For the text-containing cell, return its midpoint in [X, Y] coordinate format. 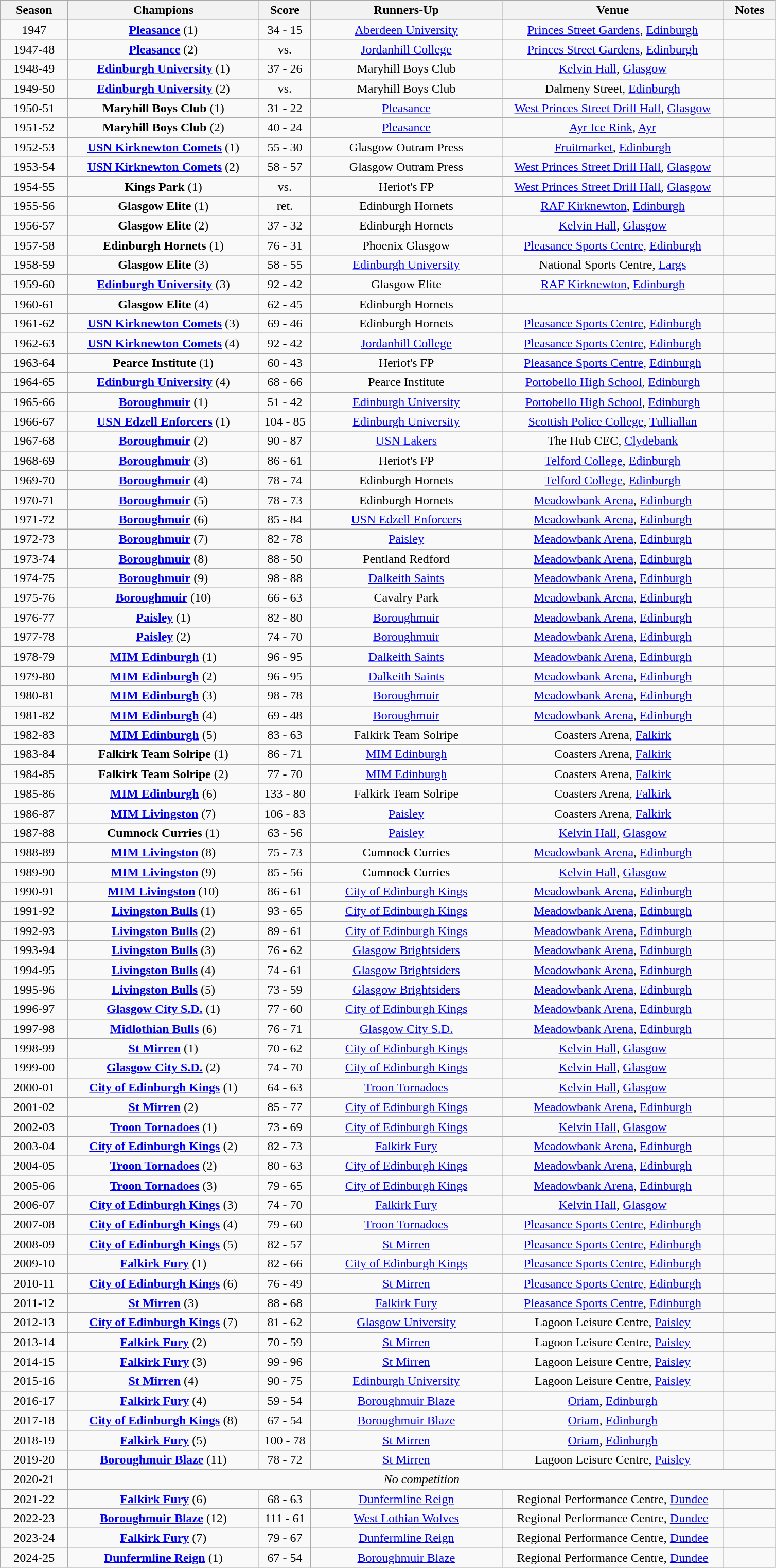
78 - 74 [285, 480]
2019-20 [34, 1459]
82 - 73 [285, 1146]
70 - 59 [285, 1342]
1983-84 [34, 754]
2000-01 [34, 1087]
The Hub CEC, Clydebank [612, 441]
Midlothian Bulls (6) [164, 1029]
69 - 46 [285, 324]
73 - 59 [285, 990]
St Mirren (1) [164, 1048]
City of Edinburgh Kings (2) [164, 1146]
City of Edinburgh Kings (4) [164, 1225]
Glasgow City S.D. (1) [164, 1009]
Falkirk Fury (1) [164, 1264]
1986-87 [34, 813]
1965-66 [34, 402]
Boroughmuir (10) [164, 598]
City of Edinburgh Kings (7) [164, 1323]
78 - 72 [285, 1459]
1978-79 [34, 657]
Aberdeen University [407, 30]
82 - 80 [285, 618]
Falkirk Fury (2) [164, 1342]
1997-98 [34, 1029]
1971-72 [34, 519]
St Mirren (3) [164, 1303]
73 - 69 [285, 1126]
Livingston Bulls (3) [164, 950]
77 - 60 [285, 1009]
MIM Edinburgh (2) [164, 676]
Season [34, 10]
USN Kirknewton Comets (3) [164, 324]
82 - 66 [285, 1264]
2001-02 [34, 1107]
Glasgow Elite [407, 285]
1963-64 [34, 363]
82 - 78 [285, 539]
MIM Livingston (10) [164, 892]
60 - 43 [285, 363]
1995-96 [34, 990]
Boroughmuir (4) [164, 480]
1964-65 [34, 382]
1989-90 [34, 872]
Glasgow University [407, 1323]
1955-56 [34, 206]
37 - 26 [285, 69]
1970-71 [34, 500]
58 - 55 [285, 265]
1984-85 [34, 774]
2024-25 [34, 1558]
Glasgow Elite (4) [164, 304]
Edinburgh University (3) [164, 285]
1960-61 [34, 304]
1999-00 [34, 1068]
90 - 87 [285, 441]
40 - 24 [285, 128]
2020-21 [34, 1479]
Edinburgh University (1) [164, 69]
98 - 88 [285, 578]
58 - 57 [285, 167]
Falkirk Fury (4) [164, 1401]
2010-11 [34, 1283]
Falkirk Fury (6) [164, 1499]
Glasgow City S.D. [407, 1029]
Dalmeny Street, Edinburgh [612, 89]
2011-12 [34, 1303]
Falkirk Team Solripe (1) [164, 754]
Troon Tornadoes (3) [164, 1185]
80 - 63 [285, 1166]
Ayr Ice Rink, Ayr [612, 128]
USN Edzell Enforcers (1) [164, 421]
Boroughmuir (2) [164, 441]
2022-23 [34, 1519]
City of Edinburgh Kings (8) [164, 1420]
74 - 61 [285, 970]
98 - 78 [285, 696]
Troon Tornadoes (1) [164, 1126]
82 - 57 [285, 1244]
ret. [285, 206]
76 - 62 [285, 950]
68 - 63 [285, 1499]
Boroughmuir Blaze (11) [164, 1459]
1954-55 [34, 186]
1981-82 [34, 715]
79 - 67 [285, 1538]
Boroughmuir (6) [164, 519]
70 - 62 [285, 1048]
Pentland Redford [407, 558]
100 - 78 [285, 1440]
1975-76 [34, 598]
Troon Tornadoes (2) [164, 1166]
Glasgow Elite (1) [164, 206]
MIM Edinburgh (4) [164, 715]
1987-88 [34, 833]
USN Lakers [407, 441]
88 - 50 [285, 558]
37 - 32 [285, 225]
1968-69 [34, 461]
Kings Park (1) [164, 186]
2006-07 [34, 1205]
2017-18 [34, 1420]
Pleasance (1) [164, 30]
76 - 71 [285, 1029]
66 - 63 [285, 598]
MIM Livingston (7) [164, 813]
Pearce Institute (1) [164, 363]
1982-83 [34, 735]
76 - 49 [285, 1283]
79 - 60 [285, 1225]
1959-60 [34, 285]
2005-06 [34, 1185]
2012-13 [34, 1323]
Pearce Institute [407, 382]
1948-49 [34, 69]
85 - 56 [285, 872]
69 - 48 [285, 715]
City of Edinburgh Kings (3) [164, 1205]
Maryhill Boys Club (2) [164, 128]
1974-75 [34, 578]
Falkirk Team Solripe (2) [164, 774]
93 - 65 [285, 911]
1961-62 [34, 324]
National Sports Centre, Largs [612, 265]
Champions [164, 10]
2021-22 [34, 1499]
2002-03 [34, 1126]
Cavalry Park [407, 598]
West Lothian Wolves [407, 1519]
104 - 85 [285, 421]
2014-15 [34, 1362]
Boroughmuir Blaze (12) [164, 1519]
Boroughmuir (8) [164, 558]
1990-91 [34, 892]
MIM Edinburgh (5) [164, 735]
88 - 68 [285, 1303]
Glasgow City S.D. (2) [164, 1068]
Boroughmuir (3) [164, 461]
81 - 62 [285, 1323]
31 - 22 [285, 108]
86 - 71 [285, 754]
2003-04 [34, 1146]
1996-97 [34, 1009]
111 - 61 [285, 1519]
City of Edinburgh Kings (5) [164, 1244]
Boroughmuir (9) [164, 578]
2016-17 [34, 1401]
63 - 56 [285, 833]
55 - 30 [285, 147]
Falkirk Fury (3) [164, 1362]
2015-16 [34, 1381]
34 - 15 [285, 30]
Runners-Up [407, 10]
89 - 61 [285, 931]
1969-70 [34, 480]
Boroughmuir (1) [164, 402]
2004-05 [34, 1166]
Phoenix Glasgow [407, 245]
Boroughmuir (5) [164, 500]
1966-67 [34, 421]
Scottish Police College, Tulliallan [612, 421]
1988-89 [34, 852]
St Mirren (2) [164, 1107]
2013-14 [34, 1342]
1956-57 [34, 225]
1951-52 [34, 128]
1958-59 [34, 265]
USN Edzell Enforcers [407, 519]
USN Kirknewton Comets (1) [164, 147]
1949-50 [34, 89]
1994-95 [34, 970]
1962-63 [34, 343]
Glasgow Elite (2) [164, 225]
85 - 84 [285, 519]
Glasgow Elite (3) [164, 265]
Fruitmarket, Edinburgh [612, 147]
64 - 63 [285, 1087]
Notes [749, 10]
USN Kirknewton Comets (2) [164, 167]
MIM Livingston (8) [164, 852]
1992-93 [34, 931]
Boroughmuir (7) [164, 539]
1953-54 [34, 167]
Venue [612, 10]
Livingston Bulls (5) [164, 990]
Livingston Bulls (2) [164, 931]
59 - 54 [285, 1401]
1985-86 [34, 794]
1979-80 [34, 676]
1976-77 [34, 618]
Edinburgh University (2) [164, 89]
Score [285, 10]
85 - 77 [285, 1107]
MIM Edinburgh (1) [164, 657]
1952-53 [34, 147]
MIM Edinburgh (6) [164, 794]
2018-19 [34, 1440]
1977-78 [34, 637]
1947 [34, 30]
106 - 83 [285, 813]
2007-08 [34, 1225]
1947-48 [34, 49]
Livingston Bulls (1) [164, 911]
MIM Livingston (9) [164, 872]
Maryhill Boys Club (1) [164, 108]
51 - 42 [285, 402]
Paisley (2) [164, 637]
City of Edinburgh Kings (6) [164, 1283]
Edinburgh Hornets (1) [164, 245]
1973-74 [34, 558]
Livingston Bulls (4) [164, 970]
90 - 75 [285, 1381]
Dunfermline Reign (1) [164, 1558]
1993-94 [34, 950]
83 - 63 [285, 735]
1998-99 [34, 1048]
2009-10 [34, 1264]
No competition [422, 1479]
1957-58 [34, 245]
99 - 96 [285, 1362]
St Mirren (4) [164, 1381]
1967-68 [34, 441]
2023-24 [34, 1538]
77 - 70 [285, 774]
68 - 66 [285, 382]
Falkirk Fury (7) [164, 1538]
2008-09 [34, 1244]
Falkirk Fury (5) [164, 1440]
1950-51 [34, 108]
Paisley (1) [164, 618]
79 - 65 [285, 1185]
1980-81 [34, 696]
75 - 73 [285, 852]
62 - 45 [285, 304]
MIM Edinburgh (3) [164, 696]
Cumnock Curries (1) [164, 833]
78 - 73 [285, 500]
Edinburgh University (4) [164, 382]
City of Edinburgh Kings (1) [164, 1087]
133 - 80 [285, 794]
76 - 31 [285, 245]
Pleasance (2) [164, 49]
1972-73 [34, 539]
USN Kirknewton Comets (4) [164, 343]
1991-92 [34, 911]
